Capture the cell that displays the provided text and extract its (x, y) central coordinate. 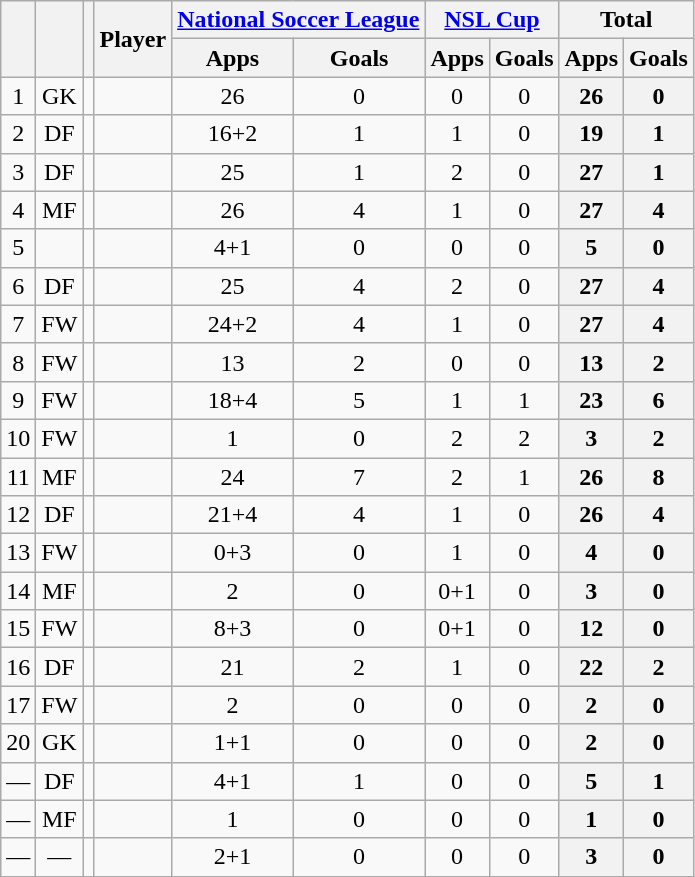
8+3 (233, 629)
14 (18, 591)
19 (591, 134)
Player (133, 39)
24+2 (233, 324)
0+3 (233, 553)
18+4 (233, 400)
10 (18, 438)
NSL Cup (492, 20)
Total (626, 20)
21+4 (233, 515)
1+1 (233, 743)
24 (233, 477)
22 (591, 667)
15 (18, 629)
16 (18, 667)
9 (18, 400)
11 (18, 477)
National Soccer League (298, 20)
16+2 (233, 134)
21 (233, 667)
23 (591, 400)
2+1 (233, 857)
17 (18, 705)
20 (18, 743)
